Locate the cell with the specified text and output its (x, y) center coordinate. 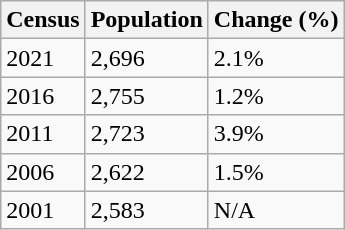
3.9% (276, 134)
2011 (43, 134)
2016 (43, 96)
2,622 (146, 172)
2.1% (276, 58)
1.2% (276, 96)
Population (146, 20)
Census (43, 20)
2,583 (146, 210)
2001 (43, 210)
2006 (43, 172)
2021 (43, 58)
2,696 (146, 58)
Change (%) (276, 20)
N/A (276, 210)
2,723 (146, 134)
1.5% (276, 172)
2,755 (146, 96)
